For the text-containing cell, return its midpoint in [X, Y] coordinate format. 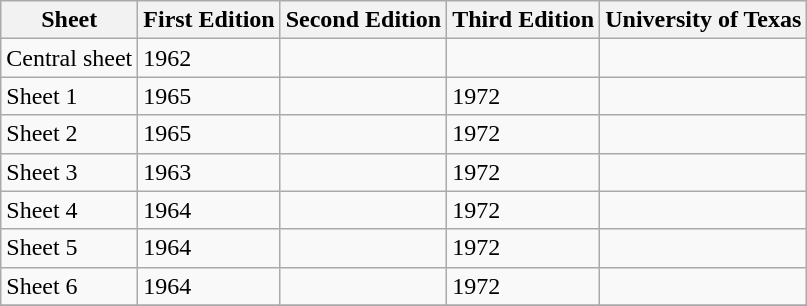
Sheet 3 [70, 172]
Second Edition [363, 20]
Sheet 4 [70, 210]
Sheet 5 [70, 248]
First Edition [209, 20]
Sheet 6 [70, 286]
Central sheet [70, 58]
1963 [209, 172]
Third Edition [524, 20]
1962 [209, 58]
Sheet 2 [70, 134]
Sheet 1 [70, 96]
Sheet [70, 20]
University of Texas [704, 20]
